From the cell containing the given text, extract its center point as [X, Y] coordinate. 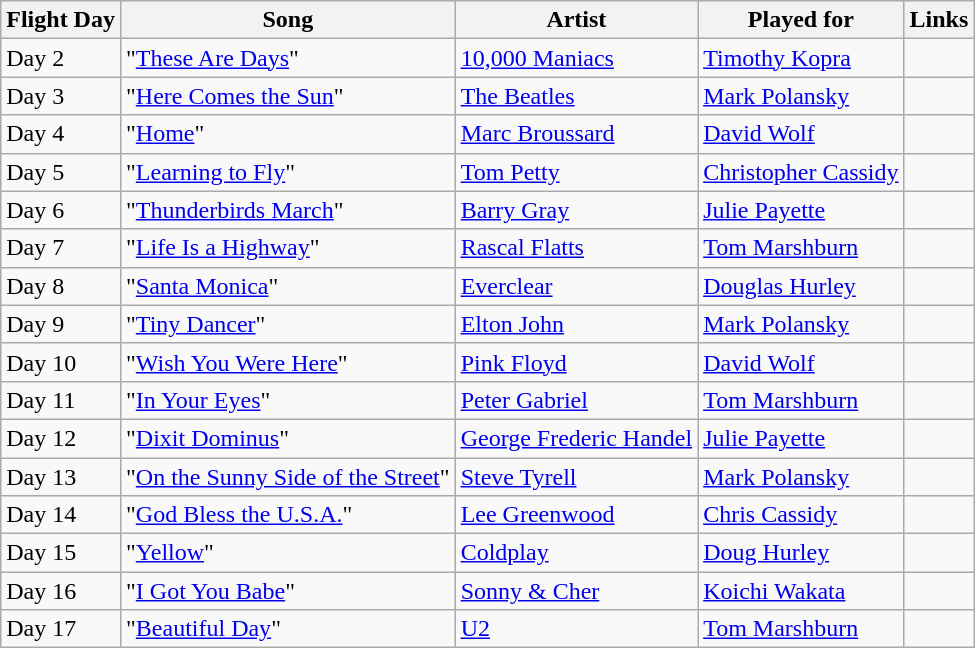
Day 13 [61, 477]
Barry Gray [576, 210]
Played for [801, 20]
Day 14 [61, 515]
The Beatles [576, 96]
"Learning to Fly" [288, 172]
Artist [576, 20]
Rascal Flatts [576, 248]
Steve Tyrell [576, 477]
"These Are Days" [288, 58]
Chris Cassidy [801, 515]
"Thunderbirds March" [288, 210]
"God Bless the U.S.A." [288, 515]
Sonny & Cher [576, 591]
Christopher Cassidy [801, 172]
Peter Gabriel [576, 400]
"Wish You Were Here" [288, 362]
Day 2 [61, 58]
Marc Broussard [576, 134]
Lee Greenwood [576, 515]
"On the Sunny Side of the Street" [288, 477]
"Beautiful Day" [288, 629]
"Santa Monica" [288, 286]
"Life Is a Highway" [288, 248]
Everclear [576, 286]
"In Your Eyes" [288, 400]
Day 12 [61, 438]
Day 11 [61, 400]
"Tiny Dancer" [288, 324]
Day 9 [61, 324]
Day 17 [61, 629]
"I Got You Babe" [288, 591]
Elton John [576, 324]
Tom Petty [576, 172]
"Here Comes the Sun" [288, 96]
Day 3 [61, 96]
Links [939, 20]
"Dixit Dominus" [288, 438]
Doug Hurley [801, 553]
Day 15 [61, 553]
Coldplay [576, 553]
Koichi Wakata [801, 591]
Pink Floyd [576, 362]
Day 10 [61, 362]
George Frederic Handel [576, 438]
Day 8 [61, 286]
"Yellow" [288, 553]
Day 7 [61, 248]
Timothy Kopra [801, 58]
Song [288, 20]
Day 4 [61, 134]
"Home" [288, 134]
10,000 Maniacs [576, 58]
Flight Day [61, 20]
Day 5 [61, 172]
Douglas Hurley [801, 286]
Day 6 [61, 210]
Day 16 [61, 591]
U2 [576, 629]
